Scan for the cell matching the given text and deliver its [x, y] coordinate at center. 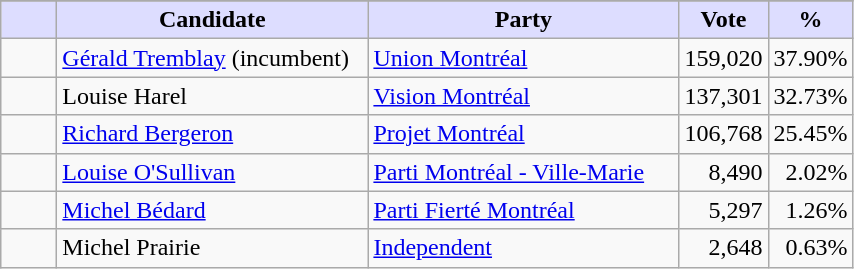
2,648 [724, 248]
% [810, 20]
0.63% [810, 248]
Union Montréal [524, 58]
Richard Bergeron [212, 134]
Louise Harel [212, 96]
Projet Montréal [524, 134]
Vote [724, 20]
1.26% [810, 210]
159,020 [724, 58]
Parti Fierté Montréal [524, 210]
Party [524, 20]
Parti Montréal - Ville-Marie [524, 172]
37.90% [810, 58]
Louise O'Sullivan [212, 172]
137,301 [724, 96]
Candidate [212, 20]
2.02% [810, 172]
8,490 [724, 172]
Vision Montréal [524, 96]
Gérald Tremblay (incumbent) [212, 58]
Independent [524, 248]
25.45% [810, 134]
5,297 [724, 210]
Michel Bédard [212, 210]
Michel Prairie [212, 248]
106,768 [724, 134]
32.73% [810, 96]
